Capture the cell that displays the provided text and extract its (X, Y) central coordinate. 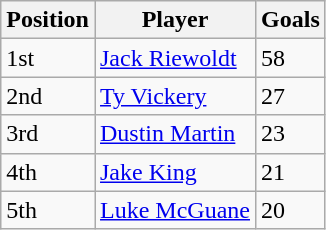
27 (291, 96)
Position (48, 20)
Player (174, 20)
1st (48, 58)
58 (291, 58)
5th (48, 210)
4th (48, 172)
Jake King (174, 172)
Jack Riewoldt (174, 58)
20 (291, 210)
2nd (48, 96)
Ty Vickery (174, 96)
23 (291, 134)
3rd (48, 134)
21 (291, 172)
Goals (291, 20)
Dustin Martin (174, 134)
Luke McGuane (174, 210)
